For the text-containing cell, return its midpoint in [X, Y] coordinate format. 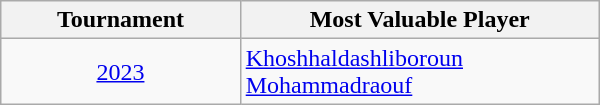
Most Valuable Player [420, 20]
2023 [120, 72]
Khoshhaldashliboroun Mohammadraouf [420, 72]
Tournament [120, 20]
